Extract the [x, y] coordinate from the center of the cell holding the provided text.  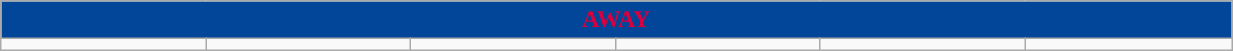
AWAY [616, 20]
